Find where the given text appears and provide that cell's center as (X, Y) coordinate. 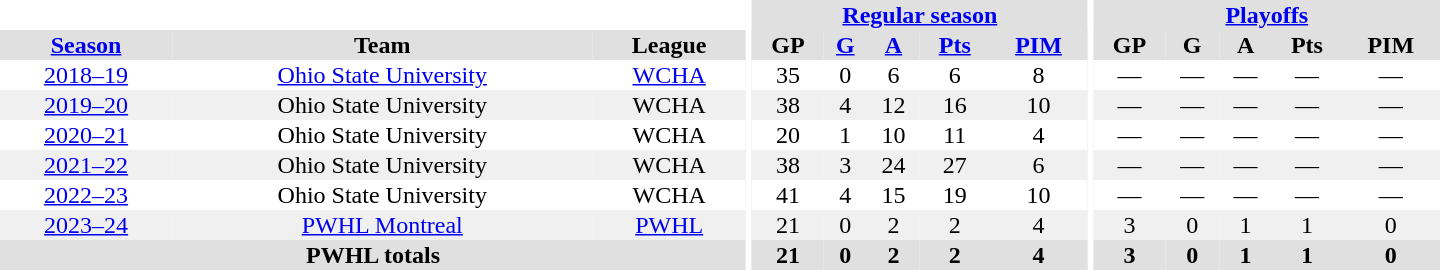
PWHL (669, 225)
20 (788, 135)
Playoffs (1267, 15)
2018–19 (86, 75)
12 (894, 105)
2022–23 (86, 195)
19 (954, 195)
PWHL Montreal (382, 225)
Team (382, 45)
Season (86, 45)
2020–21 (86, 135)
2021–22 (86, 165)
PWHL totals (373, 255)
11 (954, 135)
15 (894, 195)
Regular season (920, 15)
16 (954, 105)
2019–20 (86, 105)
35 (788, 75)
8 (1038, 75)
24 (894, 165)
41 (788, 195)
2023–24 (86, 225)
27 (954, 165)
League (669, 45)
